Capture the cell that displays the provided text and extract its [x, y] central coordinate. 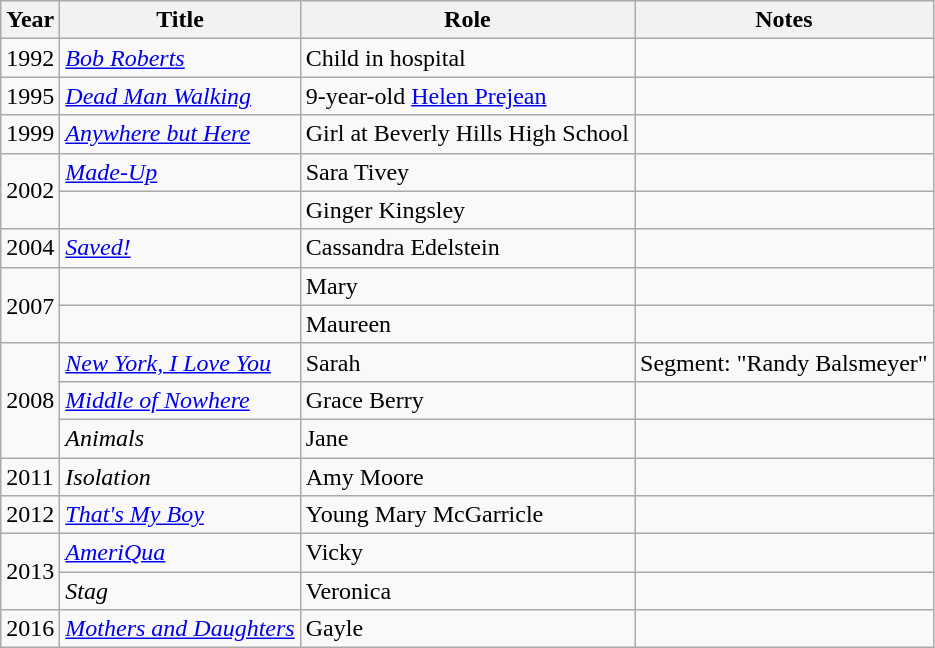
Gayle [467, 629]
AmeriQua [180, 553]
Maureen [467, 324]
Bob Roberts [180, 58]
2008 [30, 400]
Stag [180, 591]
9-year-old Helen Prejean [467, 96]
2012 [30, 515]
Role [467, 20]
1992 [30, 58]
Segment: "Randy Balsmeyer" [784, 362]
2013 [30, 572]
1999 [30, 134]
Ginger Kingsley [467, 210]
Saved! [180, 248]
Notes [784, 20]
2002 [30, 191]
Anywhere but Here [180, 134]
Animals [180, 438]
1995 [30, 96]
Jane [467, 438]
Dead Man Walking [180, 96]
Title [180, 20]
Isolation [180, 477]
Girl at Beverly Hills High School [467, 134]
Veronica [467, 591]
2004 [30, 248]
Cassandra Edelstein [467, 248]
Year [30, 20]
2016 [30, 629]
2011 [30, 477]
Mary [467, 286]
New York, I Love You [180, 362]
Child in hospital [467, 58]
Vicky [467, 553]
Sarah [467, 362]
Mothers and Daughters [180, 629]
Sara Tivey [467, 172]
Young Mary McGarricle [467, 515]
That's My Boy [180, 515]
Made-Up [180, 172]
Grace Berry [467, 400]
2007 [30, 305]
Amy Moore [467, 477]
Middle of Nowhere [180, 400]
